Identify which cell holds the provided text, then report its (X, Y) central coordinate. 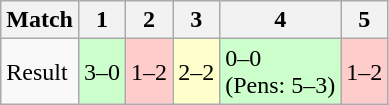
3 (196, 20)
1 (102, 20)
Result (40, 72)
3–0 (102, 72)
Match (40, 20)
2–2 (196, 72)
4 (280, 20)
2 (150, 20)
0–0(Pens: 5–3) (280, 72)
5 (364, 20)
